Extract the [X, Y] coordinate from the center of the cell holding the provided text.  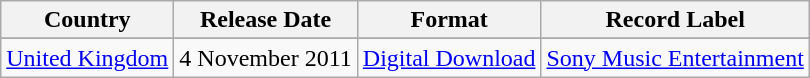
Country [88, 20]
Format [449, 20]
Sony Music Entertainment [675, 58]
Digital Download [449, 58]
United Kingdom [88, 58]
Release Date [266, 20]
4 November 2011 [266, 58]
Record Label [675, 20]
